Output the (X, Y) coordinate of the center of the cell containing the given text.  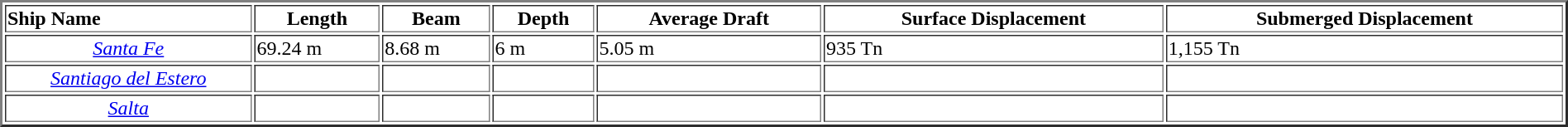
Depth (543, 18)
Surface Displacement (994, 18)
Length (318, 18)
Santiago del Estero (129, 78)
69.24 m (318, 48)
935 Tn (994, 48)
6 m (543, 48)
Ship Name (129, 18)
Beam (436, 18)
Average Draft (710, 18)
5.05 m (710, 48)
8.68 m (436, 48)
Salta (129, 108)
Submerged Displacement (1365, 18)
1,155 Tn (1365, 48)
Santa Fe (129, 48)
